Extract the [x, y] coordinate from the center of the cell holding the provided text.  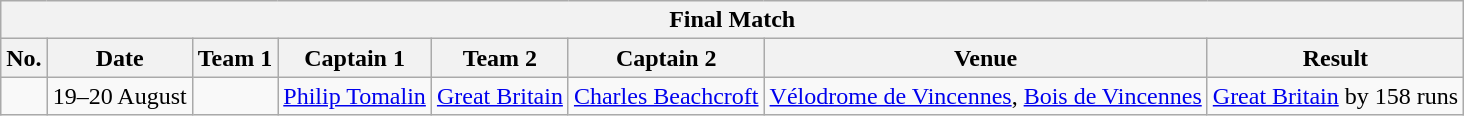
Philip Tomalin [355, 96]
No. [24, 58]
Final Match [732, 20]
Captain 1 [355, 58]
Captain 2 [666, 58]
Charles Beachcroft [666, 96]
Date [120, 58]
Team 2 [500, 58]
Vélodrome de Vincennes, Bois de Vincennes [986, 96]
19–20 August [120, 96]
Great Britain [500, 96]
Team 1 [235, 58]
Venue [986, 58]
Result [1335, 58]
Great Britain by 158 runs [1335, 96]
